Provide the (X, Y) coordinate of the cell's center where the given text is located.  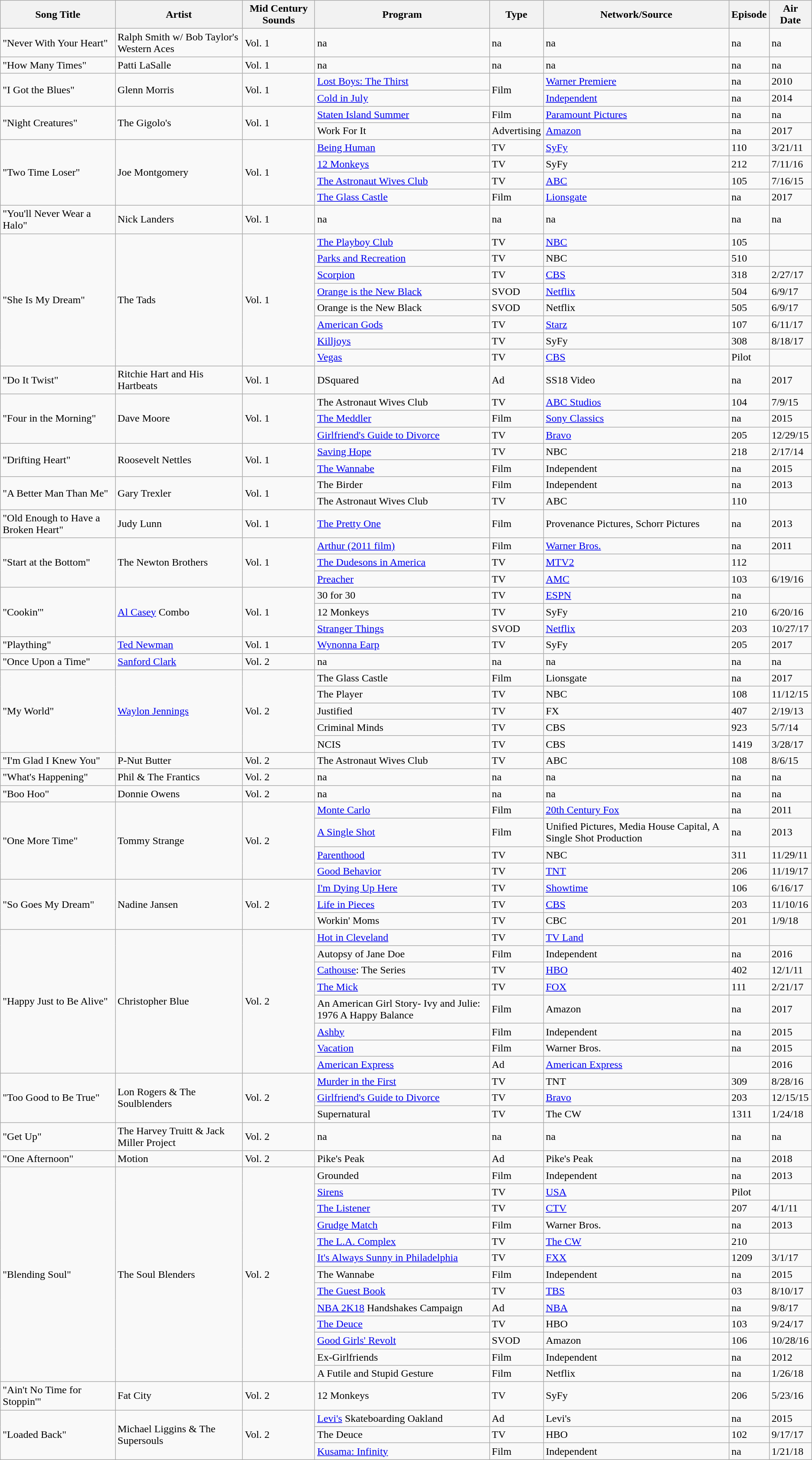
The Player (403, 694)
Parks and Recreation (403, 259)
"Loaded Back" (58, 1435)
104 (749, 402)
1419 (749, 744)
It's Always Sunny in Philadelphia (403, 1258)
9/24/17 (790, 1324)
"What's Happening" (58, 777)
Roosevelt Nettles (179, 460)
2/21/17 (790, 987)
Starz (636, 324)
Warner Premiere (636, 82)
Provenance Pictures, Schorr Pictures (636, 523)
"Get Up" (58, 1136)
Lon Rogers & The Soulblenders (179, 1098)
"A Better Man Than Me" (58, 493)
Parenthood (403, 855)
Criminal Minds (403, 727)
Arthur (2011 film) (403, 546)
P-Nut Butter (179, 760)
Network/Source (636, 15)
Wynonna Earp (403, 645)
Donnie Owens (179, 793)
Advertising (516, 131)
8/6/15 (790, 760)
Cathouse: The Series (403, 970)
Ted Newman (179, 645)
SS18 Video (636, 380)
Song Title (58, 15)
7/16/15 (790, 180)
Glenn Morris (179, 90)
102 (749, 1435)
ABC Studios (636, 402)
Grounded (403, 1175)
"She Is My Dream" (58, 299)
The Dudesons in America (403, 563)
Nadine Jansen (179, 904)
A Futile and Stupid Gesture (403, 1374)
5/7/14 (790, 727)
8/10/17 (790, 1291)
The Birder (403, 484)
311 (749, 855)
Being Human (403, 147)
"Do It Twist" (58, 380)
2010 (790, 82)
"So Goes My Dream" (58, 904)
504 (749, 291)
6/20/16 (790, 612)
Saving Hope (403, 452)
The Harvey Truitt & Jack Miller Project (179, 1136)
10/28/16 (790, 1340)
The Tads (179, 299)
An American Girl Story- Ivy and Julie: 1976 A Happy Balance (403, 1009)
12/15/15 (790, 1098)
"Boo Hoo" (58, 793)
Motion (179, 1159)
"Old Enough to Have a Broken Heart" (58, 523)
The Newton Brothers (179, 563)
Michael Liggins & The Supersouls (179, 1435)
510 (749, 259)
11/29/11 (790, 855)
The Soul Blenders (179, 1274)
Tommy Strange (179, 841)
MTV2 (636, 563)
The Mick (403, 987)
402 (749, 970)
AMC (636, 579)
3/28/17 (790, 744)
11/12/15 (790, 694)
ESPN (636, 596)
Sirens (403, 1192)
CBC (636, 921)
Joe Montgomery (179, 172)
I'm Dying Up Here (403, 888)
Murder in the First (403, 1081)
The Pretty One (403, 523)
Waylon Jennings (179, 711)
5/23/16 (790, 1396)
20th Century Fox (636, 810)
"Four in the Morning" (58, 419)
4/1/11 (790, 1208)
Nick Landers (179, 219)
"Once Upon a Time" (58, 661)
923 (749, 727)
Artist (179, 15)
11/19/17 (790, 871)
"Never With Your Heart" (58, 43)
DSquared (403, 380)
1/9/18 (790, 921)
"Two Time Loser" (58, 172)
Preacher (403, 579)
3/1/17 (790, 1258)
"Too Good to Be True" (58, 1098)
Levi's (636, 1418)
Scorpion (403, 275)
CTV (636, 1208)
107 (749, 324)
Supernatural (403, 1114)
Kusama: Infinity (403, 1451)
Christopher Blue (179, 1001)
Showtime (636, 888)
1/21/18 (790, 1451)
6/19/16 (790, 579)
7/9/15 (790, 402)
Autopsy of Jane Doe (403, 954)
Ralph Smith w/ Bob Taylor's Western Aces (179, 43)
2/17/14 (790, 452)
3/21/11 (790, 147)
Vacation (403, 1048)
12/29/15 (790, 435)
Phil & The Frantics (179, 777)
111 (749, 987)
"Drifting Heart" (58, 460)
Sony Classics (636, 419)
NCIS (403, 744)
NBA (636, 1307)
Air Date (790, 15)
Ritchie Hart and His Hartbeats (179, 380)
505 (749, 308)
The L.A. Complex (403, 1241)
A Single Shot (403, 833)
Staten Island Summer (403, 115)
112 (749, 563)
"Blending Soul" (58, 1274)
7/11/16 (790, 164)
2/19/13 (790, 711)
"You'll Never Wear a Halo" (58, 219)
Good Girls' Revolt (403, 1340)
FX (636, 711)
Hot in Cleveland (403, 937)
03 (749, 1291)
Al Casey Combo (179, 612)
11/10/16 (790, 904)
Unified Pictures, Media House Capital, A Single Shot Production (636, 833)
Vegas (403, 357)
12/1/11 (790, 970)
"One Afternoon" (58, 1159)
Mid Century Sounds (278, 15)
212 (749, 164)
"Happy Just to Be Alive" (58, 1001)
309 (749, 1081)
Life in Pieces (403, 904)
FXX (636, 1258)
6/11/17 (790, 324)
Type (516, 15)
30 for 30 (403, 596)
Patti LaSalle (179, 65)
8/28/16 (790, 1081)
"Plaything" (58, 645)
Stranger Things (403, 629)
Ex-Girlfriends (403, 1357)
"How Many Times" (58, 65)
TV Land (636, 937)
"Start at the Bottom" (58, 563)
218 (749, 452)
The Listener (403, 1208)
Program (403, 15)
Justified (403, 711)
Grudge Match (403, 1225)
308 (749, 341)
NBA 2K18 Handshakes Campaign (403, 1307)
2012 (790, 1357)
Sanford Clark (179, 661)
10/27/17 (790, 629)
"I'm Glad I Knew You" (58, 760)
Good Behavior (403, 871)
207 (749, 1208)
"Night Creatures" (58, 123)
9/8/17 (790, 1307)
2/27/17 (790, 275)
USA (636, 1192)
407 (749, 711)
201 (749, 921)
2014 (790, 98)
Killjoys (403, 341)
The Guest Book (403, 1291)
"Cookin'" (58, 612)
2018 (790, 1159)
Monte Carlo (403, 810)
"My World" (58, 711)
The Gigolo's (179, 123)
1209 (749, 1258)
Work For It (403, 131)
1/26/18 (790, 1374)
8/18/17 (790, 341)
318 (749, 275)
FOX (636, 987)
"Ain't No Time for Stoppin'" (58, 1396)
Fat City (179, 1396)
9/17/17 (790, 1435)
Workin' Moms (403, 921)
Levi's Skateboarding Oakland (403, 1418)
1311 (749, 1114)
Cold in July (403, 98)
Lost Boys: The Thirst (403, 82)
The Meddler (403, 419)
TBS (636, 1291)
Gary Trexler (179, 493)
American Gods (403, 324)
Episode (749, 15)
Dave Moore (179, 419)
The Playboy Club (403, 242)
Paramount Pictures (636, 115)
6/16/17 (790, 888)
"One More Time" (58, 841)
Judy Lunn (179, 523)
1/24/18 (790, 1114)
Ashby (403, 1031)
"I Got the Blues" (58, 90)
